Scan for the cell matching the given text and deliver its (x, y) coordinate at center. 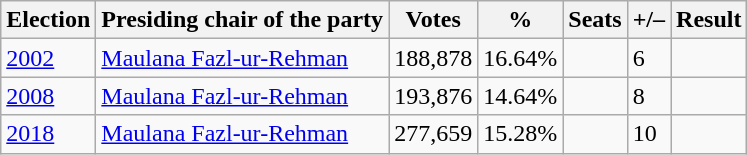
277,659 (434, 134)
188,878 (434, 58)
Votes (434, 20)
Result (709, 20)
2002 (48, 58)
16.64% (520, 58)
2008 (48, 96)
6 (648, 58)
Election (48, 20)
8 (648, 96)
Presiding chair of the party (242, 20)
10 (648, 134)
193,876 (434, 96)
Seats (595, 20)
2018 (48, 134)
14.64% (520, 96)
15.28% (520, 134)
+/– (648, 20)
% (520, 20)
